Capture the cell that displays the provided text and extract its [X, Y] central coordinate. 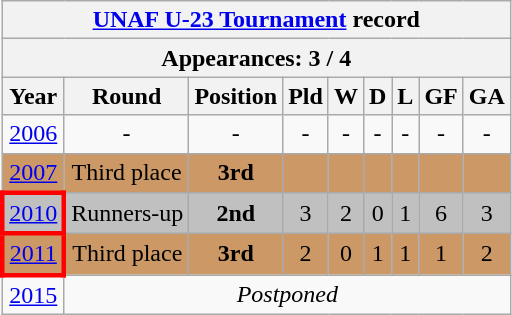
2010 [33, 214]
2nd [236, 214]
Appearances: 3 / 4 [256, 58]
Runners-up [126, 214]
Pld [306, 96]
Round [126, 96]
Postponed [287, 295]
D [377, 96]
Year [33, 96]
GA [486, 96]
2015 [33, 295]
L [406, 96]
UNAF U-23 Tournament record [256, 20]
GF [441, 96]
W [346, 96]
2007 [33, 173]
6 [441, 214]
Position [236, 96]
2011 [33, 254]
2006 [33, 134]
